Locate the cell with the specified text and output its [X, Y] center coordinate. 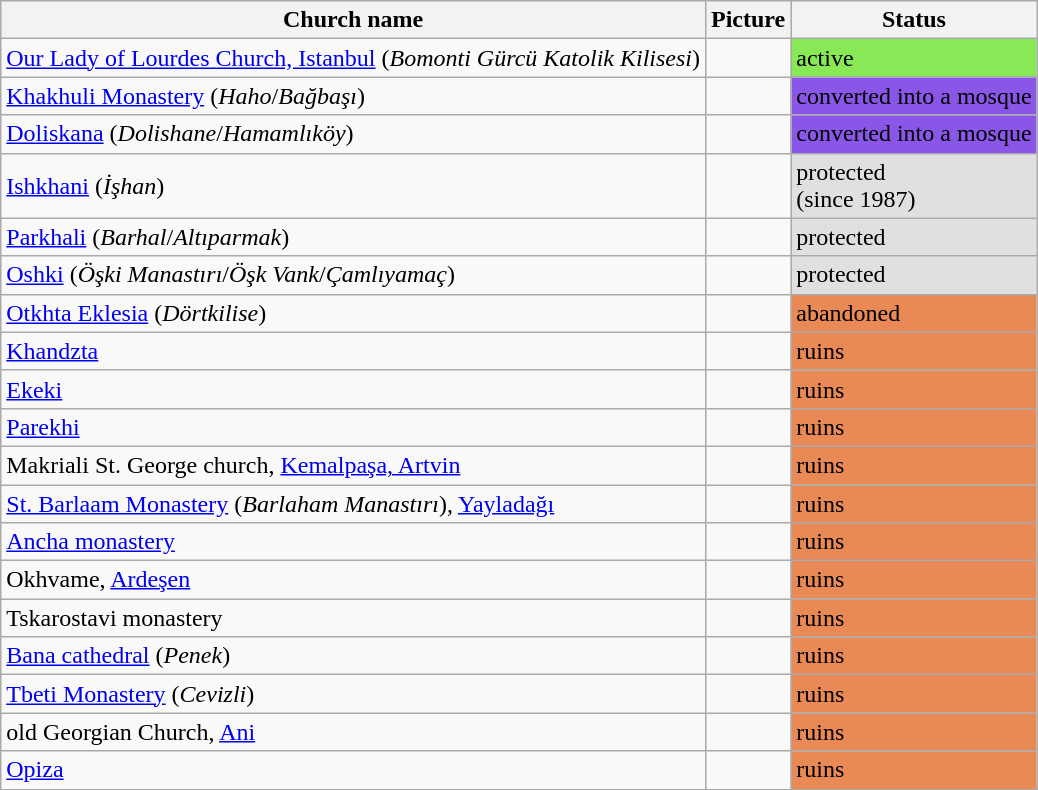
Status [914, 20]
Ancha monastery [354, 542]
Otkhta Eklesia (Dörtkilise) [354, 313]
Parkhali (Barhal/Altıparmak) [354, 237]
protected(since 1987) [914, 186]
Ishkhani (İşhan) [354, 186]
Tbeti Monastery (Cevizli) [354, 694]
Oshki (Öşki Manastırı/Öşk Vank/Çamlıyamaç) [354, 275]
Our Lady of Lourdes Church, Istanbul (Bomonti Gürcü Katolik Kilisesi) [354, 58]
Picture [748, 20]
abandoned [914, 313]
Khandzta [354, 351]
Khakhuli Monastery (Haho/Bağbaşı) [354, 96]
Opiza [354, 770]
Parekhi [354, 427]
Tskarostavi monastery [354, 618]
Makriali St. George church, Kemalpaşa, Artvin [354, 465]
Church name [354, 20]
active [914, 58]
old Georgian Church, Ani [354, 732]
Bana cathedral (Penek) [354, 656]
Doliskana (Dolishane/Hamamlıköy) [354, 134]
Ekeki [354, 389]
St. Barlaam Monastery (Barlaham Manastırı), Yayladağı [354, 503]
Okhvame, Ardeşen [354, 580]
